Output the [X, Y] coordinate of the center of the cell containing the given text.  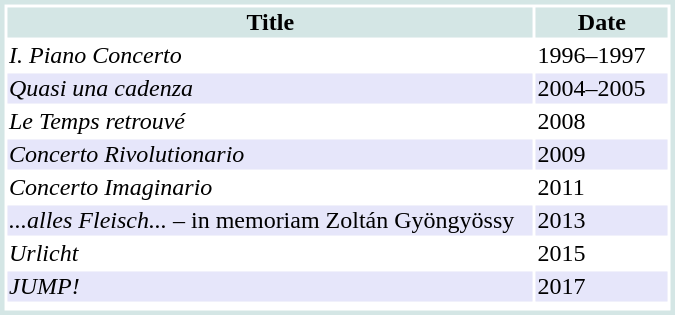
1996–1997 [602, 55]
Urlicht [271, 253]
2017 [602, 287]
2015 [602, 253]
...alles Fleisch... – in memoriam Zoltán Gyöngyössy [271, 221]
Concerto Imaginario [271, 187]
JUMP! [271, 287]
Concerto Rivolutionario [271, 155]
2013 [602, 221]
2004–2005 [602, 89]
I. Piano Concerto [271, 55]
2011 [602, 187]
Title [271, 23]
Date [602, 23]
2009 [602, 155]
Le Temps retrouvé [271, 121]
Quasi una cadenza [271, 89]
2008 [602, 121]
